Return [X, Y] of the center of cell containing provided text 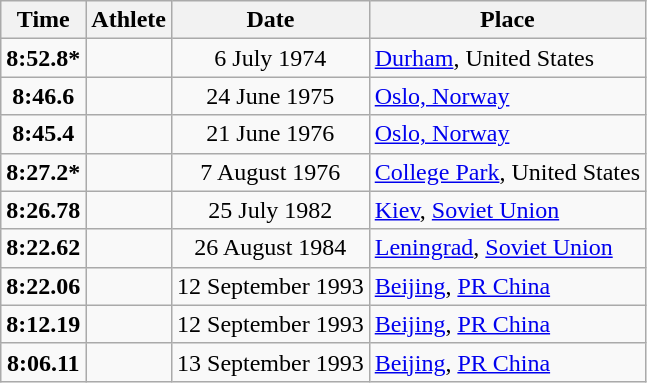
21 June 1976 [271, 134]
25 July 1982 [271, 210]
7 August 1976 [271, 172]
8:22.06 [44, 286]
24 June 1975 [271, 96]
8:12.19 [44, 324]
College Park, United States [507, 172]
8:26.78 [44, 210]
Leningrad, Soviet Union [507, 248]
Date [271, 20]
Time [44, 20]
8:06.11 [44, 362]
Place [507, 20]
8:22.62 [44, 248]
26 August 1984 [271, 248]
Kiev, Soviet Union [507, 210]
8:52.8* [44, 58]
Athlete [129, 20]
6 July 1974 [271, 58]
Durham, United States [507, 58]
8:45.4 [44, 134]
13 September 1993 [271, 362]
8:46.6 [44, 96]
8:27.2* [44, 172]
